From the cell containing the given text, extract its center point as (x, y) coordinate. 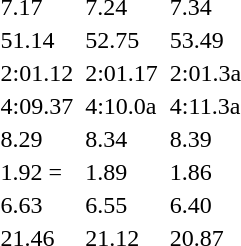
6.55 (122, 205)
4:10.0a (122, 106)
52.75 (122, 40)
2:01.17 (122, 73)
1.89 (122, 172)
8.34 (122, 139)
